Determine the (x, y) coordinate at the center of the cell enclosing the given text.  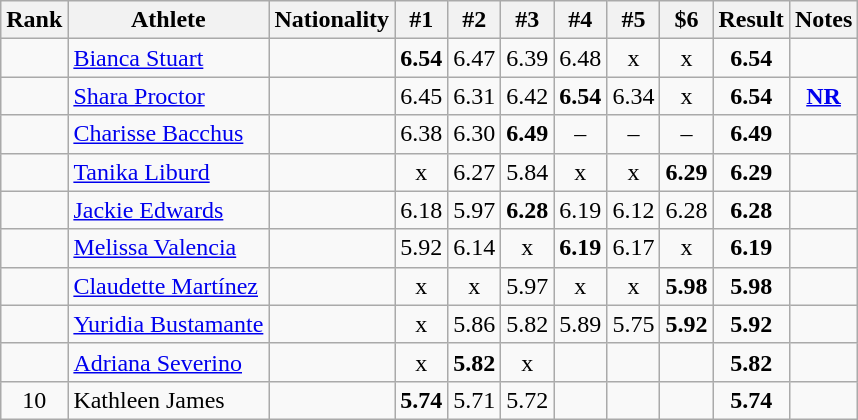
Melissa Valencia (168, 248)
#2 (474, 20)
6.48 (580, 58)
#1 (422, 20)
10 (34, 400)
Shara Proctor (168, 96)
Adriana Severino (168, 362)
6.39 (528, 58)
6.31 (474, 96)
6.42 (528, 96)
Claudette Martínez (168, 286)
6.18 (422, 210)
#4 (580, 20)
6.14 (474, 248)
#3 (528, 20)
Result (751, 20)
6.27 (474, 172)
5.71 (474, 400)
5.72 (528, 400)
5.84 (528, 172)
Charisse Bacchus (168, 134)
6.12 (634, 210)
Kathleen James (168, 400)
#5 (634, 20)
6.17 (634, 248)
$6 (686, 20)
Rank (34, 20)
Notes (823, 20)
6.47 (474, 58)
6.38 (422, 134)
6.30 (474, 134)
6.34 (634, 96)
NR (823, 96)
5.75 (634, 324)
Yuridia Bustamante (168, 324)
Athlete (168, 20)
5.86 (474, 324)
Nationality (332, 20)
Bianca Stuart (168, 58)
6.45 (422, 96)
Jackie Edwards (168, 210)
5.89 (580, 324)
Tanika Liburd (168, 172)
